Capture the cell that displays the provided text and extract its (x, y) central coordinate. 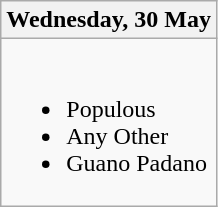
PopulousAny OtherGuano Padano (109, 122)
Wednesday, 30 May (109, 20)
